From the cell containing the given text, extract its center point as (x, y) coordinate. 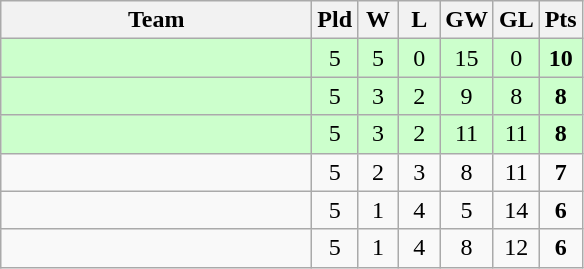
GL (516, 20)
GW (467, 20)
14 (516, 210)
Team (156, 20)
Pld (335, 20)
9 (467, 96)
7 (560, 172)
15 (467, 58)
12 (516, 248)
L (420, 20)
Pts (560, 20)
W (378, 20)
10 (560, 58)
